For the text-containing cell, return its midpoint in [x, y] coordinate format. 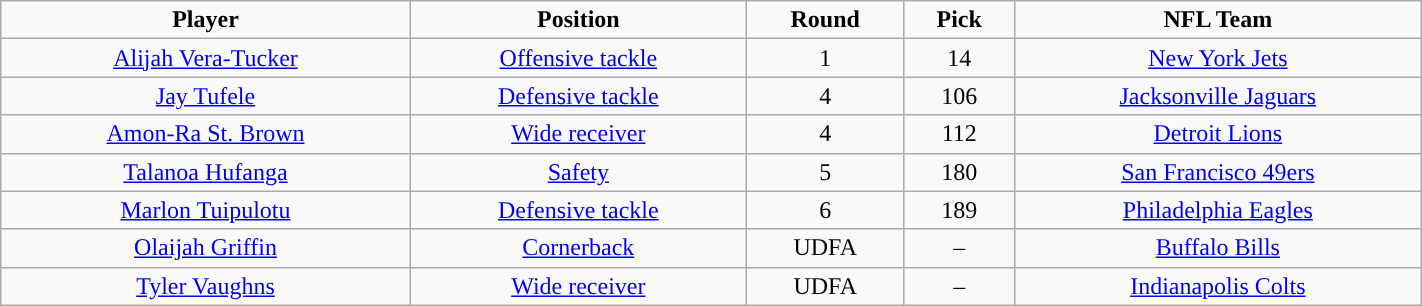
Indianapolis Colts [1218, 286]
189 [959, 210]
Marlon Tuipulotu [206, 210]
180 [959, 172]
Detroit Lions [1218, 134]
Buffalo Bills [1218, 248]
Position [578, 20]
Amon-Ra St. Brown [206, 134]
112 [959, 134]
Jacksonville Jaguars [1218, 96]
Olaijah Griffin [206, 248]
NFL Team [1218, 20]
5 [825, 172]
New York Jets [1218, 58]
Player [206, 20]
Tyler Vaughns [206, 286]
14 [959, 58]
Pick [959, 20]
San Francisco 49ers [1218, 172]
Safety [578, 172]
Cornerback [578, 248]
Jay Tufele [206, 96]
106 [959, 96]
Round [825, 20]
1 [825, 58]
Talanoa Hufanga [206, 172]
6 [825, 210]
Offensive tackle [578, 58]
Alijah Vera-Tucker [206, 58]
Philadelphia Eagles [1218, 210]
